Return (X, Y) of the center of cell containing provided text 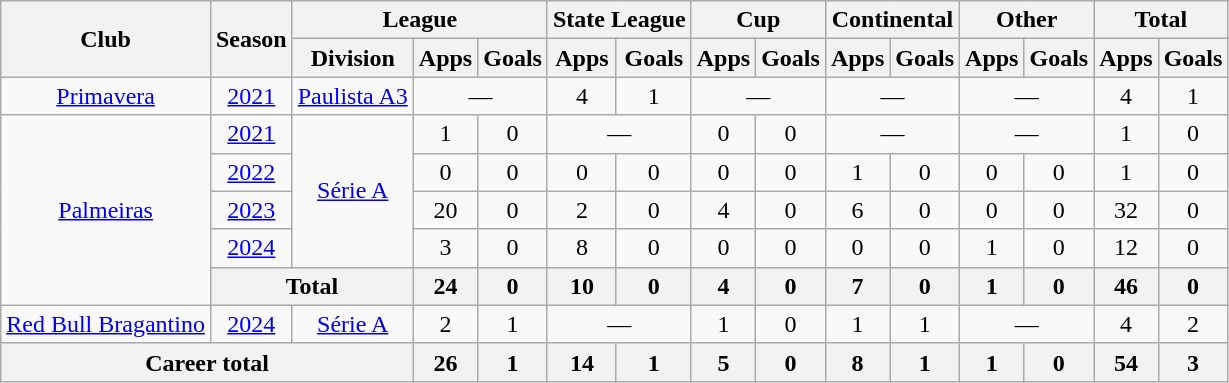
Cup (758, 20)
Career total (208, 362)
5 (723, 362)
League (420, 20)
6 (857, 210)
Season (251, 39)
14 (582, 362)
Club (106, 39)
Red Bull Bragantino (106, 324)
10 (582, 286)
24 (445, 286)
Paulista A3 (352, 96)
Palmeiras (106, 210)
12 (1126, 248)
46 (1126, 286)
Other (1027, 20)
2022 (251, 172)
26 (445, 362)
Division (352, 58)
State League (619, 20)
32 (1126, 210)
20 (445, 210)
Primavera (106, 96)
7 (857, 286)
54 (1126, 362)
Continental (892, 20)
2023 (251, 210)
